Return (X, Y) of the center of cell containing provided text 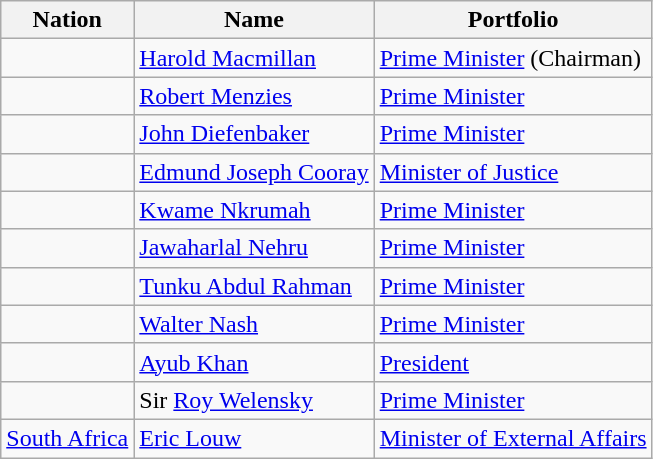
John Diefenbaker (254, 134)
Eric Louw (254, 438)
Portfolio (513, 20)
Prime Minister (Chairman) (513, 58)
Robert Menzies (254, 96)
Minister of Justice (513, 172)
Minister of External Affairs (513, 438)
Nation (68, 20)
Harold Macmillan (254, 58)
President (513, 362)
Ayub Khan (254, 362)
Jawaharlal Nehru (254, 248)
Kwame Nkrumah (254, 210)
Name (254, 20)
Edmund Joseph Cooray (254, 172)
Sir Roy Welensky (254, 400)
Walter Nash (254, 324)
South Africa (68, 438)
Tunku Abdul Rahman (254, 286)
